For the text-containing cell, return its midpoint in [X, Y] coordinate format. 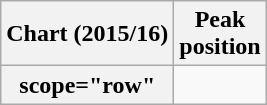
Peakposition [220, 34]
scope="row" [88, 85]
Chart (2015/16) [88, 34]
